Search for the cell housing the specified text and yield its [X, Y] center coordinate. 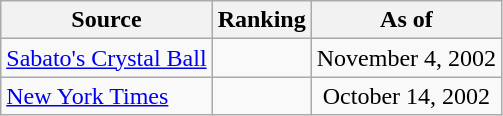
November 4, 2002 [406, 58]
As of [406, 20]
October 14, 2002 [406, 96]
Sabato's Crystal Ball [106, 58]
Source [106, 20]
New York Times [106, 96]
Ranking [262, 20]
